Return [X, Y] of the center of cell containing provided text 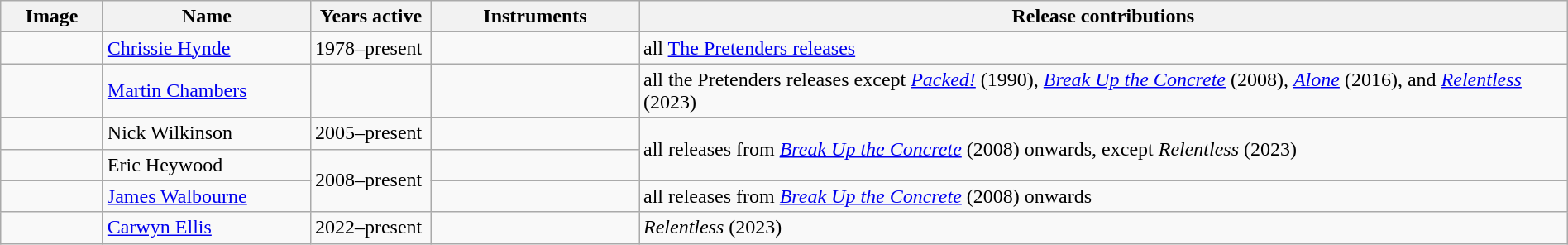
Martin Chambers [207, 91]
Chrissie Hynde [207, 48]
Instruments [534, 17]
Release contributions [1103, 17]
Name [207, 17]
2022–present [370, 228]
all releases from Break Up the Concrete (2008) onwards, except Relentless (2023) [1103, 149]
Nick Wilkinson [207, 133]
2008–present [370, 180]
Years active [370, 17]
James Walbourne [207, 196]
2005–present [370, 133]
Carwyn Ellis [207, 228]
Eric Heywood [207, 165]
all the Pretenders releases except Packed! (1990), Break Up the Concrete (2008), Alone (2016), and Relentless (2023) [1103, 91]
Relentless (2023) [1103, 228]
1978–present [370, 48]
Image [52, 17]
all The Pretenders releases [1103, 48]
all releases from Break Up the Concrete (2008) onwards [1103, 196]
